Capture the cell that displays the provided text and extract its (x, y) central coordinate. 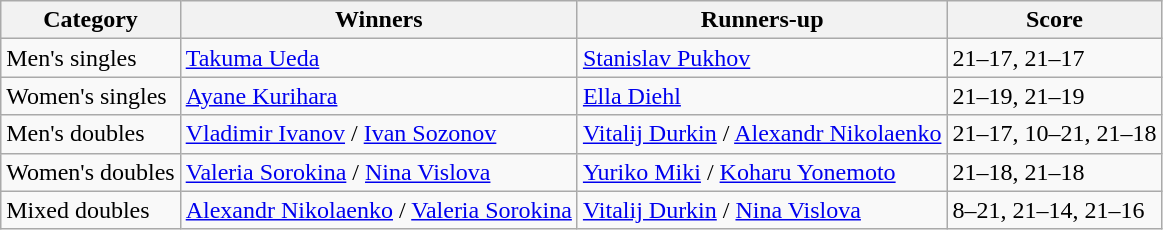
Ayane Kurihara (378, 96)
Mixed doubles (90, 210)
Takuma Ueda (378, 58)
21–18, 21–18 (1054, 172)
Ella Diehl (762, 96)
Men's singles (90, 58)
Winners (378, 20)
Alexandr Nikolaenko / Valeria Sorokina (378, 210)
Vitalij Durkin / Alexandr Nikolaenko (762, 134)
21–17, 10–21, 21–18 (1054, 134)
Stanislav Pukhov (762, 58)
21–17, 21–17 (1054, 58)
Valeria Sorokina / Nina Vislova (378, 172)
Men's doubles (90, 134)
Runners-up (762, 20)
Yuriko Miki / Koharu Yonemoto (762, 172)
Women's singles (90, 96)
Category (90, 20)
Score (1054, 20)
Women's doubles (90, 172)
Vitalij Durkin / Nina Vislova (762, 210)
21–19, 21–19 (1054, 96)
8–21, 21–14, 21–16 (1054, 210)
Vladimir Ivanov / Ivan Sozonov (378, 134)
